For the text-containing cell, return its midpoint in [X, Y] coordinate format. 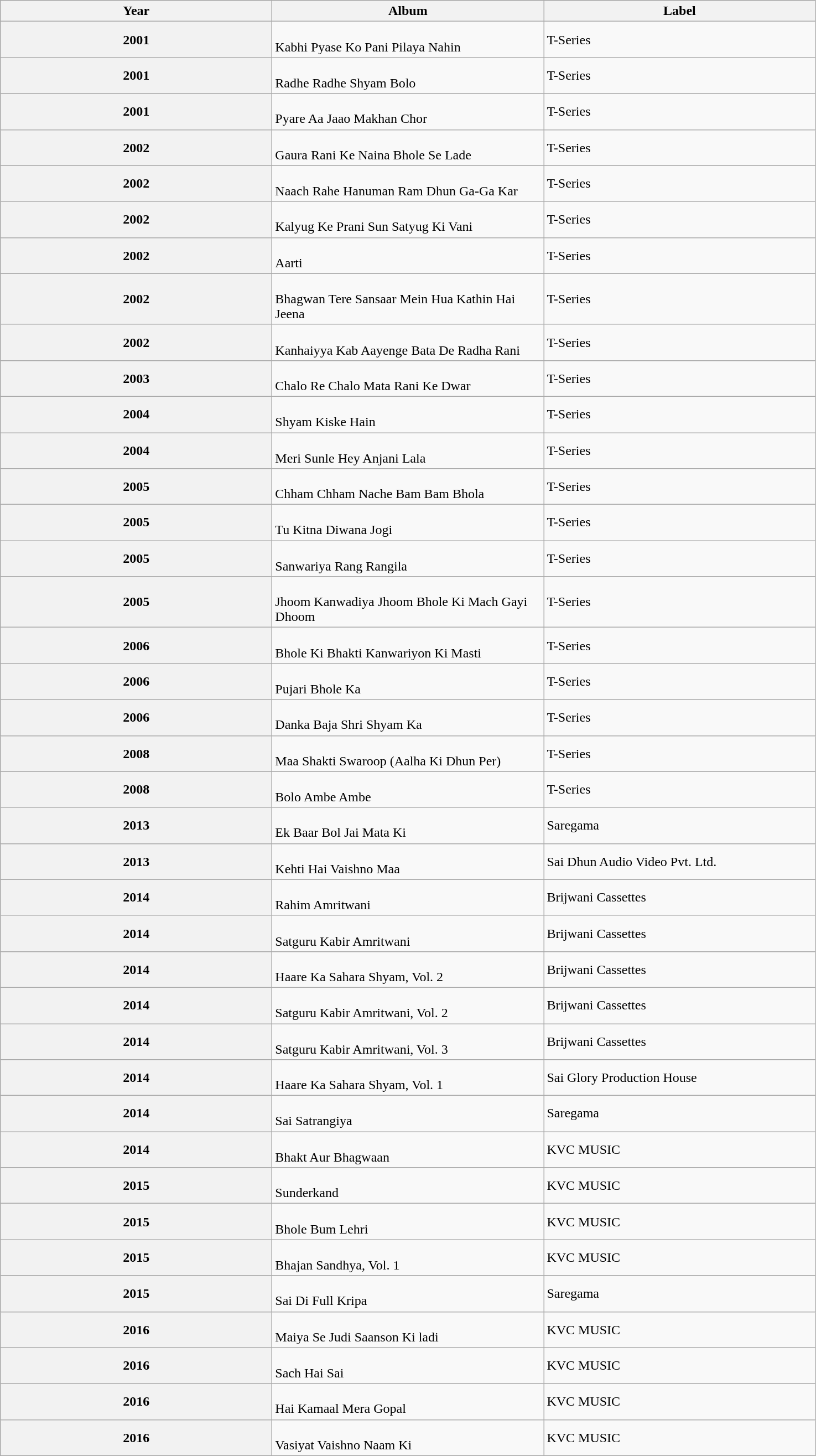
Jhoom Kanwadiya Jhoom Bhole Ki Mach Gayi Dhoom [408, 602]
Shyam Kiske Hain [408, 414]
Vasiyat Vaishno Naam Ki [408, 1438]
Chalo Re Chalo Mata Rani Ke Dwar [408, 379]
Hai Kamaal Mera Gopal [408, 1401]
Pyare Aa Jaao Makhan Chor [408, 112]
Maa Shakti Swaroop (Aalha Ki Dhun Per) [408, 754]
Satguru Kabir Amritwani [408, 933]
2003 [136, 379]
Maiya Se Judi Saanson Ki ladi [408, 1329]
Chham Chham Nache Bam Bam Bhola [408, 487]
Haare Ka Sahara Shyam, Vol. 2 [408, 970]
Bolo Ambe Ambe [408, 789]
Kehti Hai Vaishno Maa [408, 861]
Kanhaiyya Kab Aayenge Bata De Radha Rani [408, 342]
Radhe Radhe Shyam Bolo [408, 75]
Year [136, 11]
Rahim Amritwani [408, 898]
Bhole Ki Bhakti Kanwariyon Ki Masti [408, 645]
Kabhi Pyase Ko Pani Pilaya Nahin [408, 40]
Satguru Kabir Amritwani, Vol. 2 [408, 1005]
Kalyug Ke Prani Sun Satyug Ki Vani [408, 219]
Danka Baja Shri Shyam Ka [408, 717]
Sai Di Full Kripa [408, 1294]
Sai Glory Production House [679, 1078]
Bhagwan Tere Sansaar Mein Hua Kathin Hai Jeena [408, 299]
Bhajan Sandhya, Vol. 1 [408, 1257]
Ek Baar Bol Jai Mata Ki [408, 826]
Satguru Kabir Amritwani, Vol. 3 [408, 1042]
Sai Satrangiya [408, 1113]
Album [408, 11]
Pujari Bhole Ka [408, 682]
Aarti [408, 256]
Sach Hai Sai [408, 1366]
Tu Kitna Diwana Jogi [408, 522]
Naach Rahe Hanuman Ram Dhun Ga-Ga Kar [408, 184]
Sai Dhun Audio Video Pvt. Ltd. [679, 861]
Sanwariya Rang Rangila [408, 559]
Label [679, 11]
Bhakt Aur Bhagwaan [408, 1150]
Bhole Bum Lehri [408, 1222]
Gaura Rani Ke Naina Bhole Se Lade [408, 147]
Haare Ka Sahara Shyam, Vol. 1 [408, 1078]
Sunderkand [408, 1185]
Meri Sunle Hey Anjani Lala [408, 450]
